Find where the given text appears and provide that cell's center as [X, Y] coordinate. 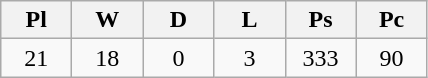
Ps [320, 20]
90 [392, 58]
W [108, 20]
0 [178, 58]
L [250, 20]
3 [250, 58]
D [178, 20]
Pc [392, 20]
21 [36, 58]
333 [320, 58]
18 [108, 58]
Pl [36, 20]
